Detect which cell encompasses the target text, then output its [x, y] center coordinate. 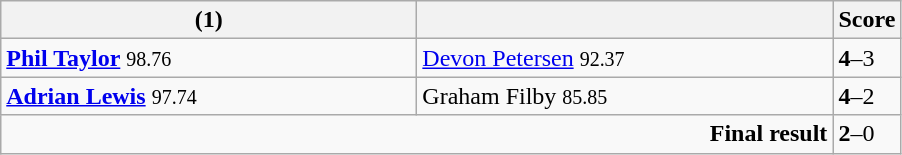
4–3 [867, 58]
4–2 [867, 96]
Devon Petersen 92.37 [625, 58]
Score [867, 20]
2–0 [867, 134]
Graham Filby 85.85 [625, 96]
(1) [209, 20]
Adrian Lewis 97.74 [209, 96]
Final result [417, 134]
Phil Taylor 98.76 [209, 58]
